Provide the (x, y) coordinate of the cell's center where the given text is located.  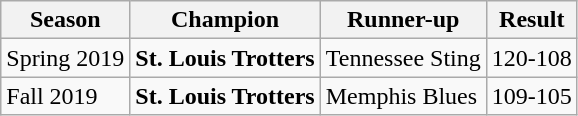
Season (66, 20)
109-105 (532, 96)
Spring 2019 (66, 58)
Tennessee Sting (403, 58)
120-108 (532, 58)
Fall 2019 (66, 96)
Result (532, 20)
Runner-up (403, 20)
Champion (225, 20)
Memphis Blues (403, 96)
